Scan for the cell matching the given text and deliver its [x, y] coordinate at center. 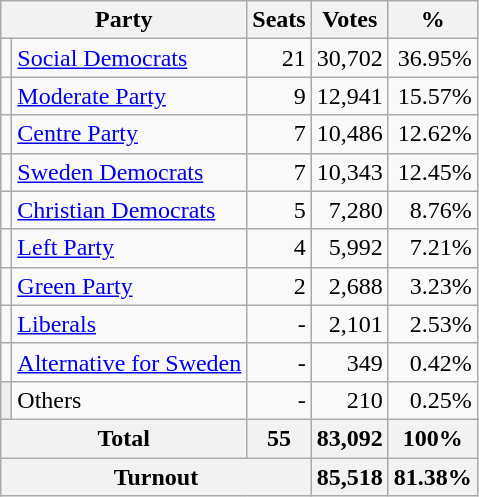
Green Party [130, 286]
30,702 [350, 58]
210 [350, 400]
81.38% [432, 477]
Seats [279, 20]
Left Party [130, 248]
Votes [350, 20]
9 [279, 96]
12.62% [432, 134]
Social Democrats [130, 58]
8.76% [432, 210]
% [432, 20]
15.57% [432, 96]
7,280 [350, 210]
Sweden Democrats [130, 172]
Turnout [156, 477]
21 [279, 58]
Total [124, 438]
Christian Democrats [130, 210]
10,343 [350, 172]
55 [279, 438]
100% [432, 438]
2,688 [350, 286]
0.42% [432, 362]
349 [350, 362]
Centre Party [130, 134]
5,992 [350, 248]
Others [130, 400]
2 [279, 286]
2,101 [350, 324]
4 [279, 248]
2.53% [432, 324]
10,486 [350, 134]
Liberals [130, 324]
12.45% [432, 172]
7.21% [432, 248]
Moderate Party [130, 96]
Alternative for Sweden [130, 362]
12,941 [350, 96]
Party [124, 20]
3.23% [432, 286]
85,518 [350, 477]
5 [279, 210]
36.95% [432, 58]
0.25% [432, 400]
83,092 [350, 438]
